Determine the [X, Y] coordinate at the center of the cell enclosing the given text.  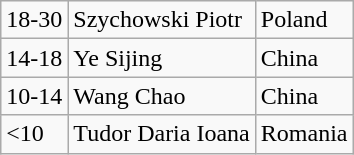
<10 [34, 134]
18-30 [34, 20]
Poland [304, 20]
Romania [304, 134]
Tudor Daria Ioana [162, 134]
Szychowski Piotr [162, 20]
Wang Chao [162, 96]
Ye Sijing [162, 58]
10-14 [34, 96]
14-18 [34, 58]
